Scan for the cell matching the given text and deliver its (x, y) coordinate at center. 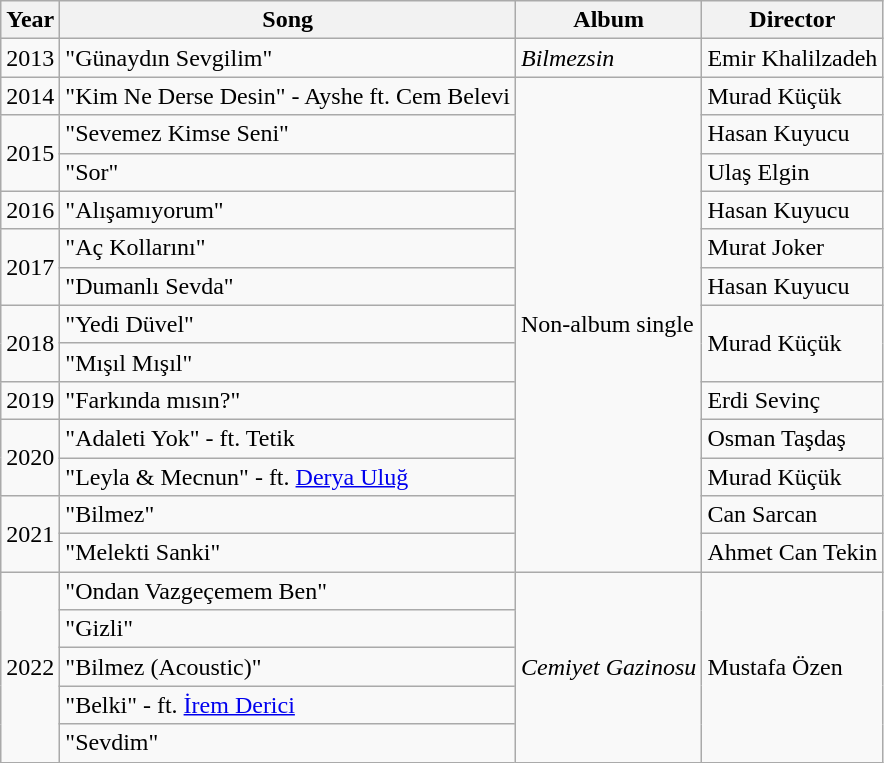
"Yedi Düvel" (288, 324)
Murat Joker (792, 248)
"Belki" - ft. İrem Derici (288, 705)
"Günaydın Sevgilim" (288, 58)
"Gizli" (288, 629)
2022 (30, 667)
Erdi Sevinç (792, 400)
2018 (30, 343)
"Sevemez Kimse Seni" (288, 134)
"Adaleti Yok" - ft. Tetik (288, 438)
Cemiyet Gazinosu (609, 667)
2016 (30, 210)
Bilmezsin (609, 58)
Album (609, 20)
"Bilmez (Acoustic)" (288, 667)
Year (30, 20)
Can Sarcan (792, 515)
Emir Khalilzadeh (792, 58)
Osman Taşdaş (792, 438)
"Farkında mısın?" (288, 400)
Ulaş Elgin (792, 172)
"Aç Kollarını" (288, 248)
"Melekti Sanki" (288, 553)
"Sor" (288, 172)
"Kim Ne Derse Desin" - Ayshe ft. Cem Belevi (288, 96)
Mustafa Özen (792, 667)
2017 (30, 267)
Song (288, 20)
2014 (30, 96)
2015 (30, 153)
Ahmet Can Tekin (792, 553)
"Alışamıyorum" (288, 210)
"Mışıl Mışıl" (288, 362)
2019 (30, 400)
Non-album single (609, 324)
2020 (30, 457)
"Bilmez" (288, 515)
Director (792, 20)
"Sevdim" (288, 743)
"Dumanlı Sevda" (288, 286)
2013 (30, 58)
2021 (30, 534)
"Leyla & Mecnun" - ft. Derya Uluğ (288, 477)
"Ondan Vazgeçemem Ben" (288, 591)
